Detect which cell encompasses the target text, then output its [x, y] center coordinate. 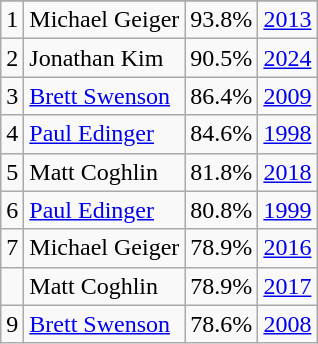
7 [12, 248]
9 [12, 324]
2008 [288, 324]
2018 [288, 172]
5 [12, 172]
1998 [288, 134]
Jonathan Kim [104, 58]
80.8% [222, 210]
93.8% [222, 20]
86.4% [222, 96]
2024 [288, 58]
4 [12, 134]
2013 [288, 20]
2016 [288, 248]
1999 [288, 210]
1 [12, 20]
2009 [288, 96]
81.8% [222, 172]
90.5% [222, 58]
2017 [288, 286]
84.6% [222, 134]
78.6% [222, 324]
3 [12, 96]
2 [12, 58]
6 [12, 210]
